Extract the [X, Y] coordinate from the center of the cell holding the provided text.  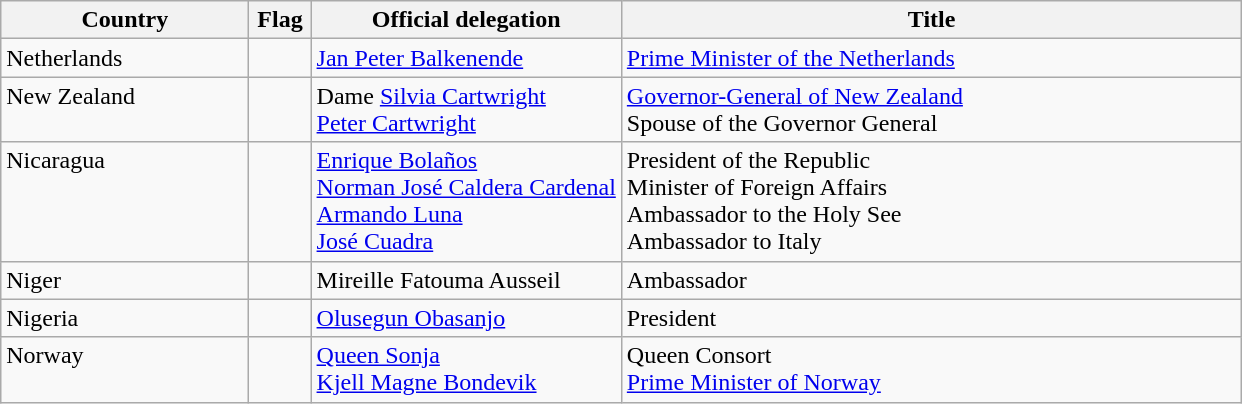
Queen SonjaKjell Magne Bondevik [466, 370]
Enrique BolañosNorman José Caldera CardenalArmando LunaJosé Cuadra [466, 202]
Governor-General of New ZealandSpouse of the Governor General [932, 110]
Title [932, 20]
Nigeria [125, 318]
Ambassador [932, 280]
Nicaragua [125, 202]
Niger [125, 280]
Norway [125, 370]
Official delegation [466, 20]
President [932, 318]
Netherlands [125, 58]
Dame Silvia CartwrightPeter Cartwright [466, 110]
Prime Minister of the Netherlands [932, 58]
Country [125, 20]
New Zealand [125, 110]
President of the RepublicMinister of Foreign AffairsAmbassador to the Holy SeeAmbassador to Italy [932, 202]
Jan Peter Balkenende [466, 58]
Olusegun Obasanjo [466, 318]
Queen ConsortPrime Minister of Norway [932, 370]
Mireille Fatouma Ausseil [466, 280]
Flag [280, 20]
